For the text-containing cell, return its midpoint in (x, y) coordinate format. 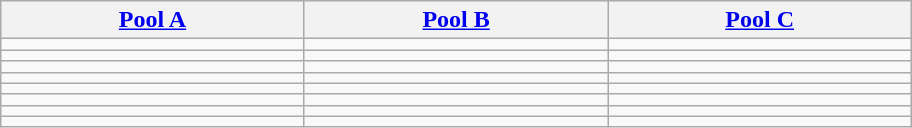
Pool B (456, 20)
Pool A (153, 20)
Pool C (760, 20)
